For the text-containing cell, return its midpoint in (x, y) coordinate format. 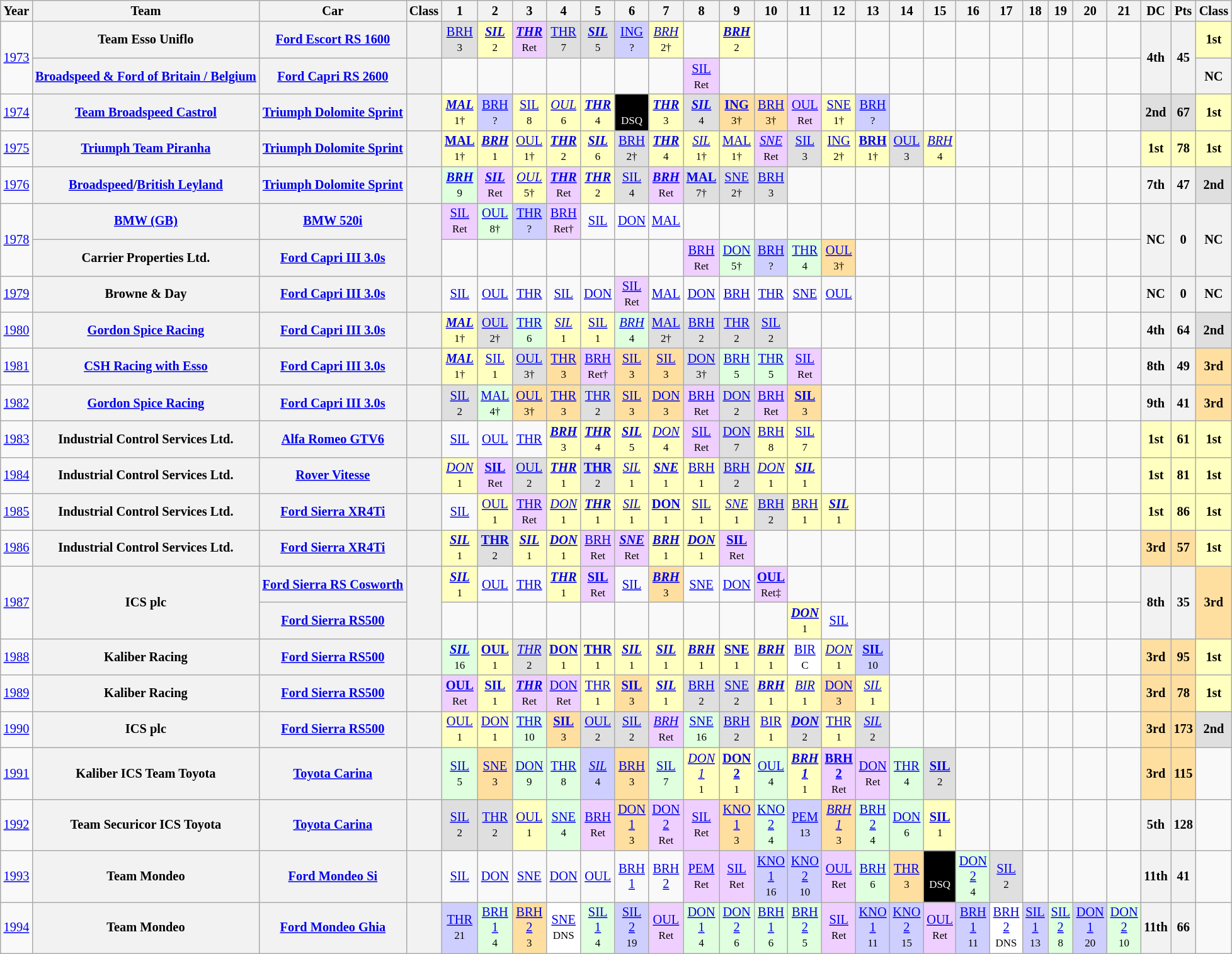
67 (1184, 112)
3 (529, 11)
BRH6 (873, 876)
THR? (529, 221)
18 (1035, 11)
SIL6 (598, 149)
SIL1† (702, 149)
1984 (16, 475)
DON3† (702, 366)
DON26 (737, 928)
DON120 (1090, 928)
THR5 (771, 366)
BRH5 (737, 366)
Team Broadspeed Castrol (145, 112)
Team Securicor ICS Toyota (145, 825)
DON14 (702, 928)
OUL5† (529, 185)
1987 (16, 602)
15 (940, 11)
KNO24 (771, 825)
5th (1156, 825)
SNE2 (737, 693)
1973 (16, 58)
DON21 (737, 773)
5 (598, 11)
6 (632, 11)
Triumph Team Piranha (145, 149)
DON210 (1124, 928)
ING2† (839, 149)
DON13 (632, 825)
1983 (16, 439)
7 (666, 11)
Ford Mondeo Ghia (333, 928)
1990 (16, 729)
49 (1184, 366)
SNE1† (839, 112)
Alfa Romeo GTV6 (333, 439)
SNE2† (737, 185)
7th (1156, 185)
64 (1184, 330)
SIL14 (598, 928)
SIL10 (873, 657)
OUL8† (495, 221)
8 (702, 11)
1981 (16, 366)
OUL6 (563, 112)
SIL113 (1035, 928)
2 (495, 11)
Rover Vitesse (333, 475)
1979 (16, 294)
DON7 (737, 439)
SNE3 (495, 773)
THR10 (529, 729)
DON11 (702, 773)
1989 (16, 693)
ING? (632, 40)
19 (1061, 11)
21 (1124, 11)
61 (1184, 439)
11 (805, 11)
BMW 520i (333, 221)
KNO215 (907, 928)
PEM13 (805, 825)
OUL3 (907, 149)
SIL16 (460, 657)
BRH25 (805, 928)
DON6 (907, 825)
BRH9 (460, 185)
173 (1184, 729)
SIL219 (632, 928)
BRH14 (495, 928)
14 (907, 11)
PEMRet (702, 876)
DON9 (529, 773)
47 (1184, 185)
BRH2Ret (839, 773)
95 (1184, 657)
Browne & Day (145, 294)
1 (460, 11)
BRH111 (973, 928)
1986 (16, 548)
Year (16, 11)
DON5† (737, 258)
4 (563, 11)
Ford Mondeo Si (333, 876)
BRH2DNS (1007, 928)
Ford Escort RS 1600 (333, 40)
BRH13 (839, 825)
THR21 (460, 928)
1978 (16, 239)
9 (737, 11)
DON24 (973, 876)
Carrier Properties Ltd. (145, 258)
ING3† (737, 112)
BRH (737, 294)
1991 (16, 773)
Ford Sierra RS Cosworth (333, 584)
57 (1184, 548)
KNO13 (737, 825)
1988 (16, 657)
BRH24 (873, 825)
16 (973, 11)
KNO111 (873, 928)
BRH8 (771, 439)
86 (1184, 512)
OUL1† (529, 149)
THR6 (529, 330)
BIRC (805, 657)
17 (1007, 11)
1976 (16, 185)
BRH23 (529, 928)
1982 (16, 403)
1993 (16, 876)
20 (1090, 11)
BRH1† (873, 149)
1974 (16, 112)
1980 (16, 330)
MAL7† (702, 185)
DON2Ret (666, 825)
OULRet‡ (771, 584)
Kaliber ICS Team Toyota (145, 773)
BRH3† (771, 112)
35 (1184, 602)
KNO210 (805, 876)
BRH11 (805, 773)
1994 (16, 928)
OUL4 (771, 773)
115 (1184, 773)
1975 (16, 149)
Car (333, 11)
DC (1156, 11)
CSH Racing with Esso (145, 366)
Broadspeed/British Leyland (145, 185)
MAL2† (666, 330)
SIL8 (529, 112)
Team (145, 11)
12 (839, 11)
MAL4† (495, 403)
9th (1156, 403)
SNE4 (563, 825)
45 (1184, 58)
1992 (16, 825)
BRH16 (771, 928)
OUL2† (495, 330)
13 (873, 11)
Ford Capri RS 2600 (333, 76)
SIL28 (1061, 928)
128 (1184, 825)
KNO116 (771, 876)
Team Esso Uniflo (145, 40)
SNEDNS (563, 928)
66 (1184, 928)
DON4 (666, 439)
SNE16 (702, 729)
THR8 (563, 773)
1985 (16, 512)
THR7 (563, 40)
10 (771, 11)
BMW (GB) (145, 221)
81 (1184, 475)
Broadspeed & Ford of Britain / Belgium (145, 76)
Pts (1184, 11)
